Output the (x, y) coordinate of the center of the cell containing the given text.  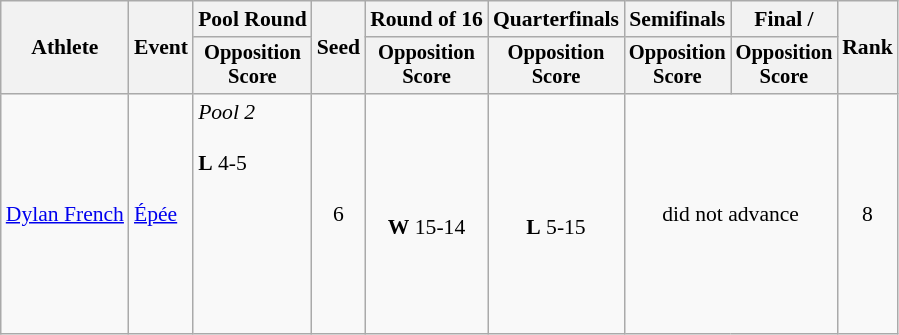
Épée (161, 214)
Pool 2L 4-5 (252, 214)
Dylan French (65, 214)
Semifinals (678, 19)
6 (338, 214)
Athlete (65, 48)
did not advance (730, 214)
Pool Round (252, 19)
W 15-14 (426, 214)
Rank (868, 48)
Round of 16 (426, 19)
Quarterfinals (556, 19)
Seed (338, 48)
Final / (784, 19)
Event (161, 48)
L 5-15 (556, 214)
8 (868, 214)
